Detect which cell encompasses the target text, then output its [x, y] center coordinate. 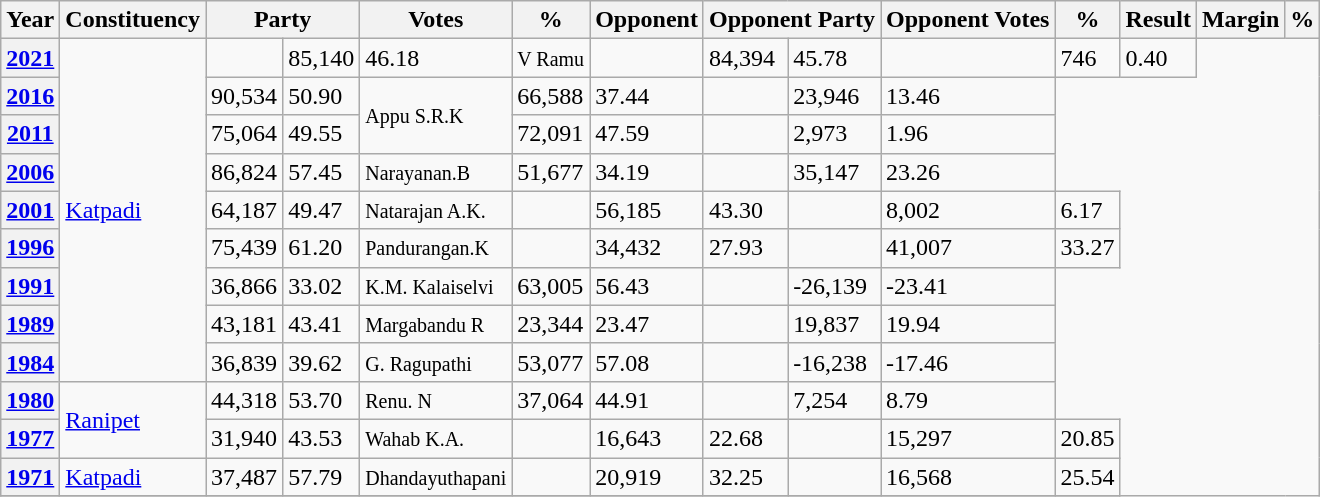
Margin [1240, 20]
Pandurangan.K [436, 248]
Opponent Votes [967, 20]
39.62 [322, 362]
1980 [30, 400]
36,866 [244, 286]
86,824 [244, 172]
2011 [30, 134]
56,185 [647, 210]
2006 [30, 172]
1.96 [967, 134]
31,940 [244, 438]
-23.41 [967, 286]
57.79 [322, 477]
41,007 [967, 248]
G. Ragupathi [436, 362]
1991 [30, 286]
Narayanan.B [436, 172]
75,064 [244, 134]
90,534 [244, 96]
66,588 [551, 96]
37,487 [244, 477]
34.19 [647, 172]
15,297 [967, 438]
-17.46 [967, 362]
2016 [30, 96]
53,077 [551, 362]
V Ramu [551, 58]
72,091 [551, 134]
Natarajan A.K. [436, 210]
47.59 [647, 134]
Ranipet [133, 419]
75,439 [244, 248]
Party [283, 20]
16,643 [647, 438]
34,432 [647, 248]
Opponent [647, 20]
46.18 [436, 58]
22.68 [745, 438]
19.94 [967, 324]
19,837 [834, 324]
49.47 [322, 210]
43,181 [244, 324]
0.40 [1158, 58]
1977 [30, 438]
33.02 [322, 286]
53.70 [322, 400]
43.53 [322, 438]
56.43 [647, 286]
Wahab K.A. [436, 438]
8,002 [967, 210]
2001 [30, 210]
Constituency [133, 20]
7,254 [834, 400]
43.30 [745, 210]
2,973 [834, 134]
Votes [436, 20]
1989 [30, 324]
16,568 [967, 477]
37,064 [551, 400]
-26,139 [834, 286]
23.47 [647, 324]
57.45 [322, 172]
43.41 [322, 324]
-16,238 [834, 362]
23,344 [551, 324]
35,147 [834, 172]
20.85 [1088, 438]
63,005 [551, 286]
27.93 [745, 248]
746 [1088, 58]
8.79 [967, 400]
Result [1158, 20]
1971 [30, 477]
85,140 [322, 58]
61.20 [322, 248]
64,187 [244, 210]
Opponent Party [792, 20]
57.08 [647, 362]
Renu. N [436, 400]
1984 [30, 362]
49.55 [322, 134]
51,677 [551, 172]
23,946 [834, 96]
23.26 [967, 172]
45.78 [834, 58]
44,318 [244, 400]
44.91 [647, 400]
Margabandu R [436, 324]
K.M. Kalaiselvi [436, 286]
32.25 [745, 477]
33.27 [1088, 248]
25.54 [1088, 477]
84,394 [745, 58]
2021 [30, 58]
1996 [30, 248]
50.90 [322, 96]
36,839 [244, 362]
Year [30, 20]
20,919 [647, 477]
37.44 [647, 96]
6.17 [1088, 210]
Appu S.R.K [436, 115]
13.46 [967, 96]
Dhandayuthapani [436, 477]
